Scan for the cell matching the given text and deliver its [X, Y] coordinate at center. 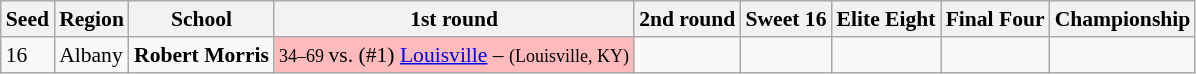
Sweet 16 [786, 19]
School [202, 19]
Albany [92, 55]
34–69 vs. (#1) Louisville – (Louisville, KY) [454, 55]
Seed [28, 19]
16 [28, 55]
Elite Eight [886, 19]
Final Four [996, 19]
Robert Morris [202, 55]
Region [92, 19]
1st round [454, 19]
2nd round [687, 19]
Championship [1123, 19]
